Identify which cell holds the provided text, then report its (x, y) central coordinate. 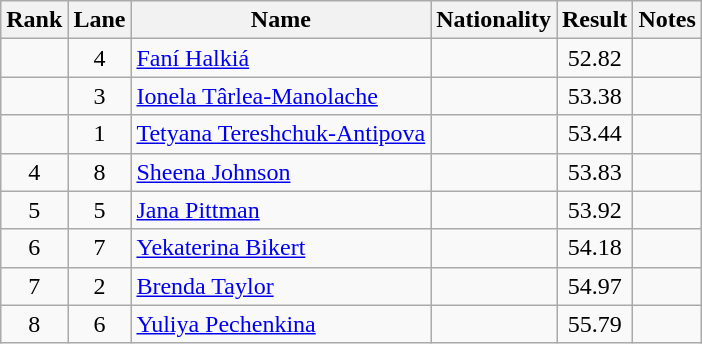
Yuliya Pechenkina (281, 324)
Sheena Johnson (281, 172)
Name (281, 20)
Jana Pittman (281, 210)
1 (100, 134)
Nationality (494, 20)
55.79 (594, 324)
Faní Halkiá (281, 58)
Tetyana Tereshchuk-Antipova (281, 134)
Rank (34, 20)
53.38 (594, 96)
Notes (667, 20)
3 (100, 96)
Lane (100, 20)
Result (594, 20)
53.44 (594, 134)
Brenda Taylor (281, 286)
53.92 (594, 210)
53.83 (594, 172)
54.97 (594, 286)
2 (100, 286)
Ionela Târlea-Manolache (281, 96)
52.82 (594, 58)
Yekaterina Bikert (281, 248)
54.18 (594, 248)
